Return [x, y] of the center of cell containing provided text 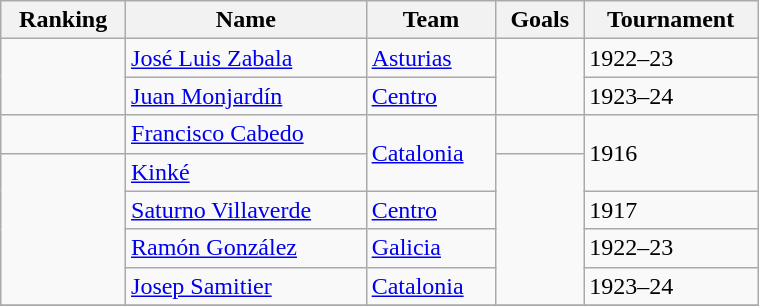
José Luis Zabala [246, 58]
Juan Monjardín [246, 96]
Galicia [431, 248]
1917 [671, 210]
Saturno Villaverde [246, 210]
Tournament [671, 20]
Goals [540, 20]
Name [246, 20]
Ramón González [246, 248]
Team [431, 20]
Francisco Cabedo [246, 134]
Josep Samitier [246, 286]
Kinké [246, 172]
Asturias [431, 58]
Ranking [64, 20]
1916 [671, 153]
